Extract the [X, Y] coordinate from the center of the cell holding the provided text.  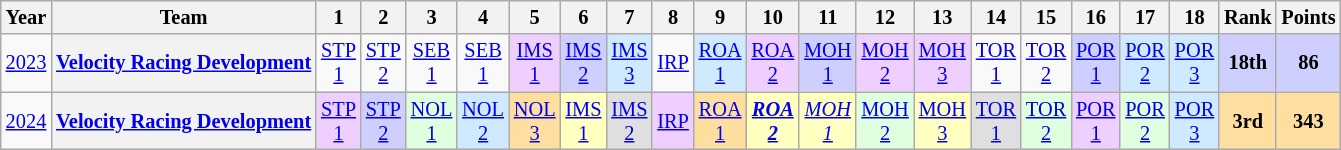
Rank [1248, 17]
343 [1308, 121]
NOL2 [483, 121]
5 [535, 17]
6 [583, 17]
8 [672, 17]
Team [184, 17]
16 [1096, 17]
3 [432, 17]
2024 [26, 121]
13 [942, 17]
14 [996, 17]
3rd [1248, 121]
NOL3 [535, 121]
10 [772, 17]
7 [629, 17]
86 [1308, 63]
9 [720, 17]
4 [483, 17]
11 [828, 17]
12 [884, 17]
Year [26, 17]
NOL1 [432, 121]
Points [1308, 17]
17 [1144, 17]
15 [1046, 17]
18 [1194, 17]
18th [1248, 63]
1 [338, 17]
2 [384, 17]
2023 [26, 63]
IMS3 [629, 63]
